Scan for the cell matching the given text and deliver its [x, y] coordinate at center. 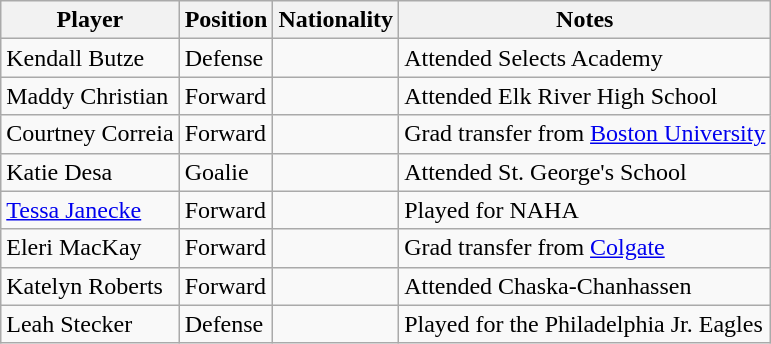
Leah Stecker [90, 324]
Played for the Philadelphia Jr. Eagles [585, 324]
Katelyn Roberts [90, 286]
Katie Desa [90, 172]
Goalie [226, 172]
Played for NAHA [585, 210]
Courtney Correia [90, 134]
Notes [585, 20]
Nationality [336, 20]
Attended Elk River High School [585, 96]
Attended Selects Academy [585, 58]
Grad transfer from Colgate [585, 248]
Player [90, 20]
Grad transfer from Boston University [585, 134]
Eleri MacKay [90, 248]
Attended St. George's School [585, 172]
Maddy Christian [90, 96]
Tessa Janecke [90, 210]
Kendall Butze [90, 58]
Attended Chaska-Chanhassen [585, 286]
Position [226, 20]
